Extract the (x, y) coordinate from the center of the cell holding the provided text.  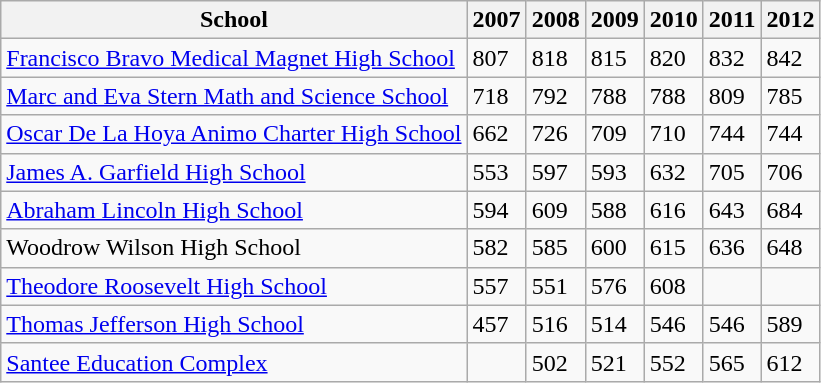
Marc and Eva Stern Math and Science School (234, 96)
615 (674, 248)
Oscar De La Hoya Animo Charter High School (234, 134)
Santee Education Complex (234, 362)
706 (790, 172)
James A. Garfield High School (234, 172)
514 (614, 324)
588 (614, 210)
2007 (496, 20)
709 (614, 134)
818 (556, 58)
710 (674, 134)
552 (674, 362)
Thomas Jefferson High School (234, 324)
576 (614, 286)
609 (556, 210)
612 (790, 362)
820 (674, 58)
832 (732, 58)
684 (790, 210)
726 (556, 134)
565 (732, 362)
705 (732, 172)
636 (732, 248)
842 (790, 58)
594 (496, 210)
551 (556, 286)
Abraham Lincoln High School (234, 210)
Theodore Roosevelt High School (234, 286)
585 (556, 248)
589 (790, 324)
718 (496, 96)
815 (614, 58)
582 (496, 248)
2009 (614, 20)
809 (732, 96)
521 (614, 362)
600 (614, 248)
Francisco Bravo Medical Magnet High School (234, 58)
2012 (790, 20)
516 (556, 324)
785 (790, 96)
School (234, 20)
807 (496, 58)
643 (732, 210)
2010 (674, 20)
457 (496, 324)
553 (496, 172)
502 (556, 362)
Woodrow Wilson High School (234, 248)
648 (790, 248)
597 (556, 172)
2008 (556, 20)
792 (556, 96)
616 (674, 210)
608 (674, 286)
593 (614, 172)
557 (496, 286)
632 (674, 172)
662 (496, 134)
2011 (732, 20)
